Return the [x, y] coordinate for the center point of the cell that contains the specified text.  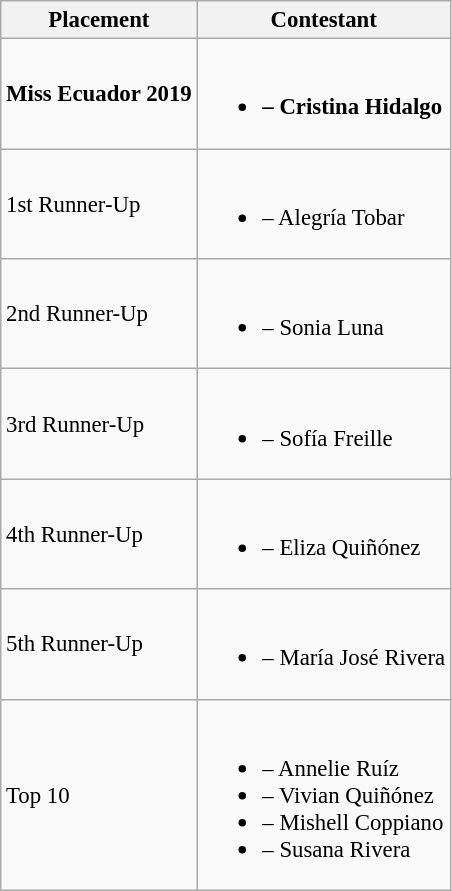
3rd Runner-Up [99, 424]
4th Runner-Up [99, 534]
– María José Rivera [324, 644]
2nd Runner-Up [99, 314]
– Cristina Hidalgo [324, 94]
5th Runner-Up [99, 644]
– Alegría Tobar [324, 204]
– Eliza Quiñónez [324, 534]
Placement [99, 20]
– Sofía Freille [324, 424]
Contestant [324, 20]
1st Runner-Up [99, 204]
– Annelie Ruíz – Vivian Quiñónez – Mishell Coppiano – Susana Rivera [324, 794]
Miss Ecuador 2019 [99, 94]
Top 10 [99, 794]
– Sonia Luna [324, 314]
